Detect which cell encompasses the target text, then output its (X, Y) center coordinate. 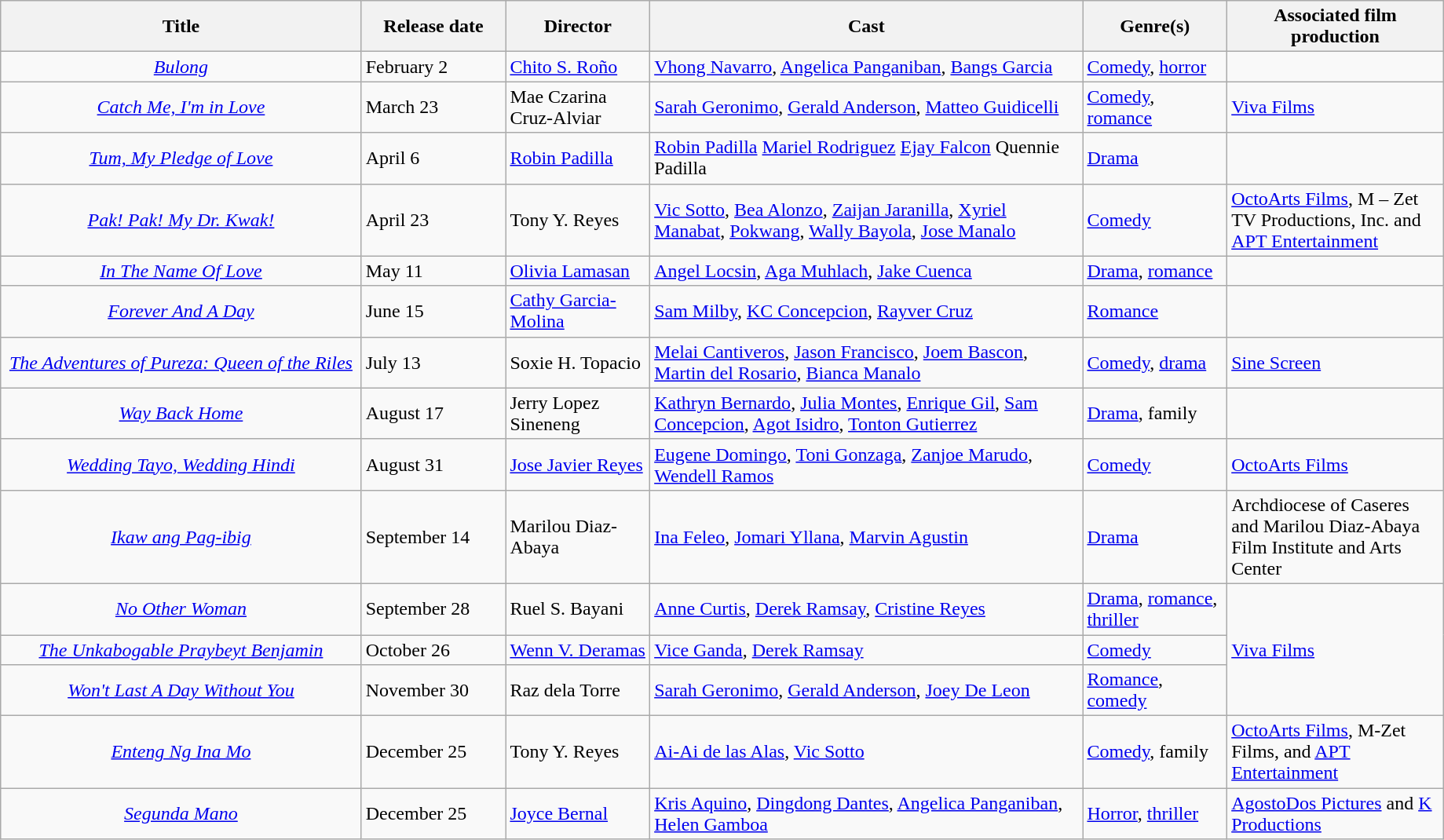
Robin Padilla (578, 159)
Forever And A Day (181, 311)
Mae Czarina Cruz-Alviar (578, 107)
Drama, family (1155, 413)
Catch Me, I'm in Love (181, 107)
Soxie H. Topacio (578, 363)
No Other Woman (181, 609)
March 23 (433, 107)
Cathy Garcia-Molina (578, 311)
OctoArts Films, M – Zet TV Productions, Inc. and APT Entertainment (1336, 220)
Enteng Ng Ina Mo (181, 752)
February 2 (433, 67)
Pak! Pak! My Dr. Kwak! (181, 220)
Sarah Geronimo, Gerald Anderson, Joey De Leon (867, 691)
Sarah Geronimo, Gerald Anderson, Matteo Guidicelli (867, 107)
Chito S. Roño (578, 67)
Won't Last A Day Without You (181, 691)
OctoArts Films (1336, 465)
Director (578, 27)
July 13 (433, 363)
Romance (1155, 311)
Comedy, horror (1155, 67)
Drama, romance, thriller (1155, 609)
Associated film production (1336, 27)
Sine Screen (1336, 363)
Kris Aquino, Dingdong Dantes, Angelica Panganiban, Helen Gamboa (867, 813)
AgostoDos Pictures and K Productions (1336, 813)
Ikaw ang Pag-ibig (181, 537)
Joyce Bernal (578, 813)
September 28 (433, 609)
Raz dela Torre (578, 691)
OctoArts Films, M-Zet Films, and APT Entertainment (1336, 752)
Horror, thriller (1155, 813)
Bulong (181, 67)
August 31 (433, 465)
The Adventures of Pureza: Queen of the Riles (181, 363)
Genre(s) (1155, 27)
Jerry Lopez Sineneng (578, 413)
Ruel S. Bayani (578, 609)
In The Name Of Love (181, 271)
Romance, comedy (1155, 691)
Robin Padilla Mariel Rodriguez Ejay Falcon Quennie Padilla (867, 159)
Anne Curtis, Derek Ramsay, Cristine Reyes (867, 609)
Vic Sotto, Bea Alonzo, Zaijan Jaranilla, Xyriel Manabat, Pokwang, Wally Bayola, Jose Manalo (867, 220)
Ai-Ai de las Alas, Vic Sotto (867, 752)
Ina Feleo, Jomari Yllana, Marvin Agustin (867, 537)
May 11 (433, 271)
Comedy, romance (1155, 107)
The Unkabogable Praybeyt Benjamin (181, 649)
Cast (867, 27)
August 17 (433, 413)
Angel Locsin, Aga Muhlach, Jake Cuenca (867, 271)
Archdiocese of Caseres and Marilou Diaz-Abaya Film Institute and Arts Center (1336, 537)
Drama, romance (1155, 271)
April 23 (433, 220)
November 30 (433, 691)
Kathryn Bernardo, Julia Montes, Enrique Gil, Sam Concepcion, Agot Isidro, Tonton Gutierrez (867, 413)
Comedy, family (1155, 752)
Segunda Mano (181, 813)
Eugene Domingo, Toni Gonzaga, Zanjoe Marudo, Wendell Ramos (867, 465)
Jose Javier Reyes (578, 465)
Tum, My Pledge of Love (181, 159)
Release date (433, 27)
Olivia Lamasan (578, 271)
Vice Ganda, Derek Ramsay (867, 649)
Wedding Tayo, Wedding Hindi (181, 465)
Title (181, 27)
October 26 (433, 649)
June 15 (433, 311)
Melai Cantiveros, Jason Francisco, Joem Bascon, Martin del Rosario, Bianca Manalo (867, 363)
Sam Milby, KC Concepcion, Rayver Cruz (867, 311)
Comedy, drama (1155, 363)
Marilou Diaz-Abaya (578, 537)
September 14 (433, 537)
Wenn V. Deramas (578, 649)
Way Back Home (181, 413)
Vhong Navarro, Angelica Panganiban, Bangs Garcia (867, 67)
April 6 (433, 159)
